Capture the cell that displays the provided text and extract its (X, Y) central coordinate. 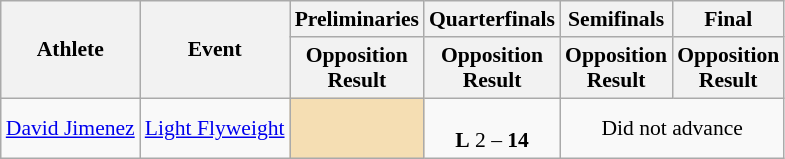
Did not advance (672, 128)
David Jimenez (70, 128)
Final (728, 19)
Semifinals (616, 19)
Athlete (70, 50)
Event (215, 50)
Light Flyweight (215, 128)
Preliminaries (357, 19)
L 2 – 14 (492, 128)
Quarterfinals (492, 19)
